Capture the cell that displays the provided text and extract its [X, Y] central coordinate. 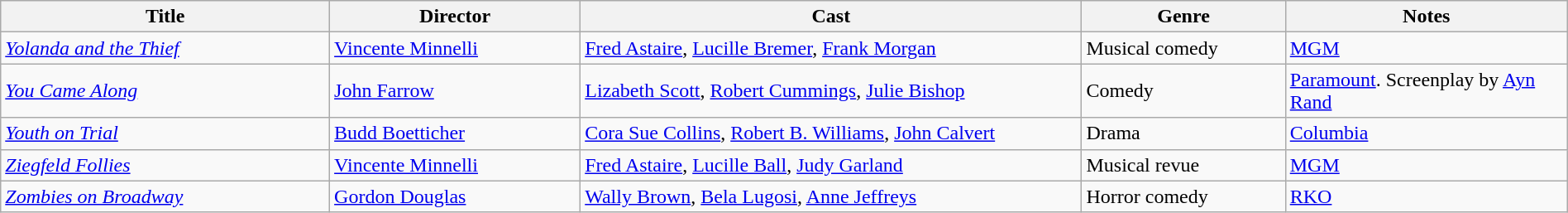
Cast [831, 17]
Zombies on Broadway [165, 196]
Director [455, 17]
Columbia [1426, 133]
RKO [1426, 196]
Musical revue [1183, 165]
Fred Astaire, Lucille Bremer, Frank Morgan [831, 48]
Notes [1426, 17]
Horror comedy [1183, 196]
Fred Astaire, Lucille Ball, Judy Garland [831, 165]
Musical comedy [1183, 48]
Paramount. Screenplay by Ayn Rand [1426, 91]
Drama [1183, 133]
Ziegfeld Follies [165, 165]
Yolanda and the Thief [165, 48]
John Farrow [455, 91]
Cora Sue Collins, Robert B. Williams, John Calvert [831, 133]
Wally Brown, Bela Lugosi, Anne Jeffreys [831, 196]
Genre [1183, 17]
Youth on Trial [165, 133]
You Came Along [165, 91]
Title [165, 17]
Gordon Douglas [455, 196]
Budd Boetticher [455, 133]
Comedy [1183, 91]
Lizabeth Scott, Robert Cummings, Julie Bishop [831, 91]
